Output the [x, y] coordinate of the center of the cell containing the given text.  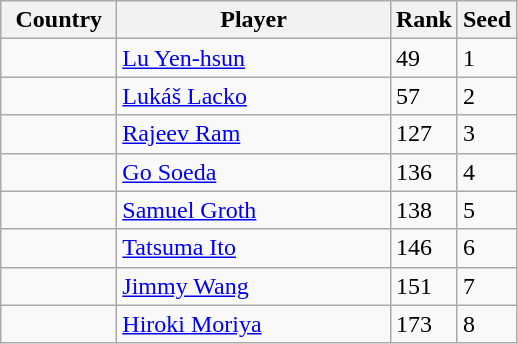
Seed [486, 20]
Player [254, 20]
8 [486, 324]
Go Soeda [254, 172]
Country [59, 20]
6 [486, 248]
2 [486, 96]
146 [424, 248]
3 [486, 134]
Hiroki Moriya [254, 324]
4 [486, 172]
Tatsuma Ito [254, 248]
49 [424, 58]
5 [486, 210]
127 [424, 134]
Samuel Groth [254, 210]
173 [424, 324]
1 [486, 58]
57 [424, 96]
Rajeev Ram [254, 134]
Lu Yen-hsun [254, 58]
Jimmy Wang [254, 286]
7 [486, 286]
Lukáš Lacko [254, 96]
Rank [424, 20]
151 [424, 286]
136 [424, 172]
138 [424, 210]
